Identify which cell holds the provided text, then report its [x, y] central coordinate. 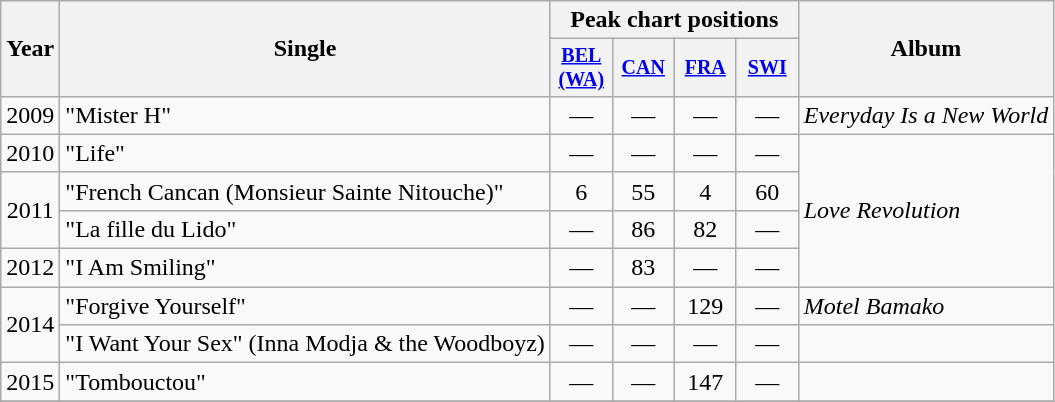
6 [581, 191]
2015 [30, 382]
"I Am Smiling" [306, 268]
2009 [30, 115]
"Forgive Yourself" [306, 306]
BEL(WA) [581, 68]
FRA [705, 68]
2014 [30, 325]
Year [30, 49]
86 [643, 229]
"Life" [306, 153]
"Mister H" [306, 115]
SWI [767, 68]
"La fille du Lido" [306, 229]
55 [643, 191]
4 [705, 191]
Single [306, 49]
83 [643, 268]
Album [926, 49]
82 [705, 229]
2010 [30, 153]
Love Revolution [926, 210]
"Tombouctou" [306, 382]
147 [705, 382]
2011 [30, 210]
"I Want Your Sex" (Inna Modja & the Woodboyz) [306, 344]
60 [767, 191]
"French Cancan (Monsieur Sainte Nitouche)" [306, 191]
Peak chart positions [674, 20]
CAN [643, 68]
2012 [30, 268]
129 [705, 306]
Everyday Is a New World [926, 115]
Motel Bamako [926, 306]
